For the text-containing cell, return its midpoint in [x, y] coordinate format. 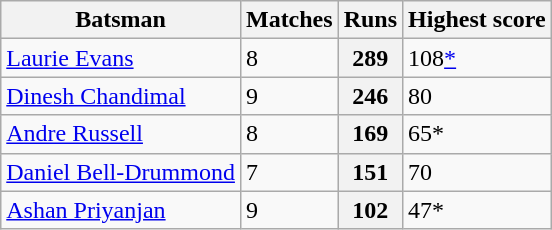
102 [370, 210]
Matches [289, 20]
65* [478, 134]
246 [370, 96]
Batsman [121, 20]
Andre Russell [121, 134]
151 [370, 172]
70 [478, 172]
Dinesh Chandimal [121, 96]
7 [289, 172]
47* [478, 210]
Highest score [478, 20]
Daniel Bell-Drummond [121, 172]
108* [478, 58]
289 [370, 58]
Laurie Evans [121, 58]
80 [478, 96]
Ashan Priyanjan [121, 210]
Runs [370, 20]
169 [370, 134]
